Capture the cell that displays the provided text and extract its [x, y] central coordinate. 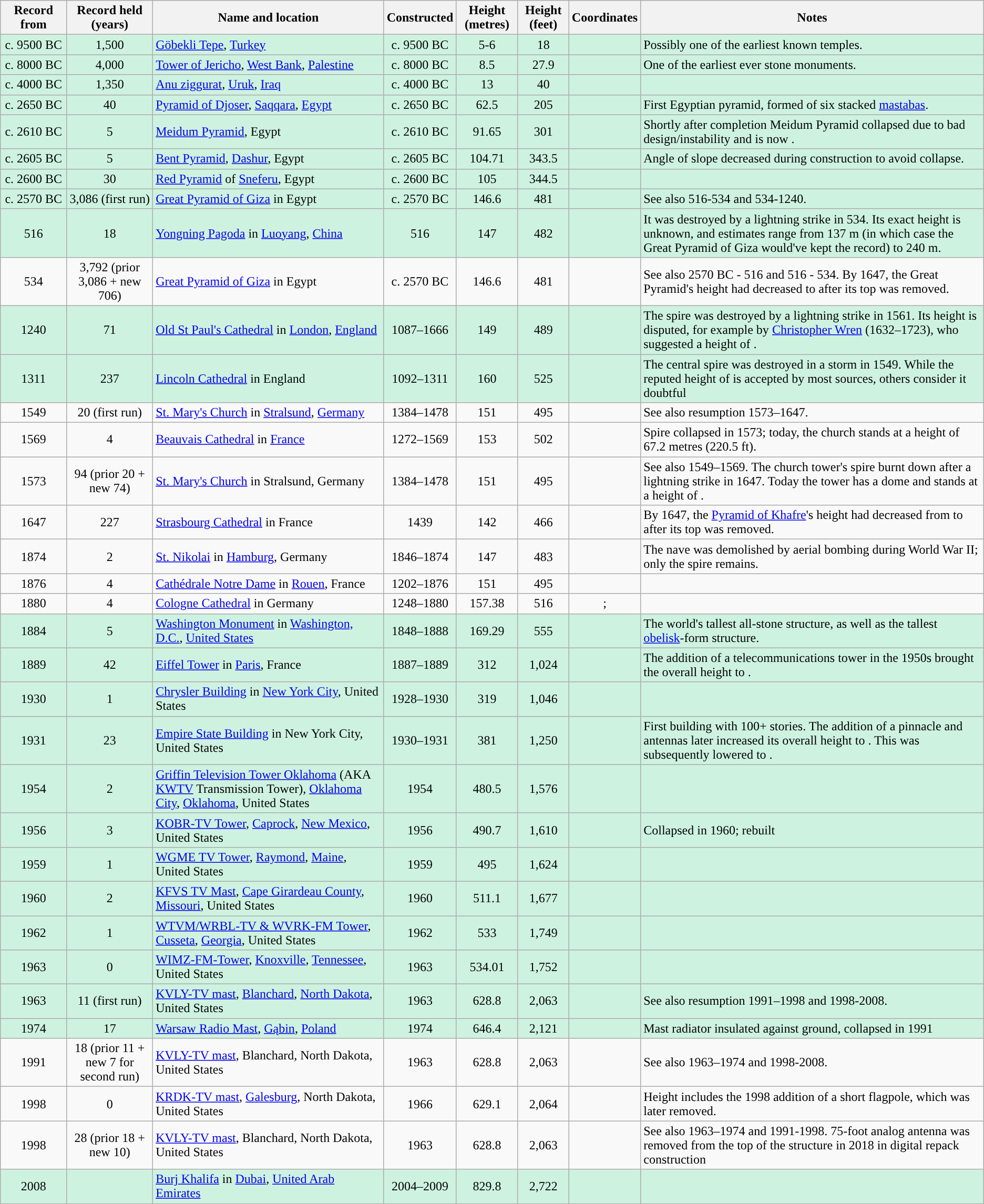
See also 516-534 and 534-1240. [813, 199]
See also 1963–1974 and 1998-2008. [813, 1063]
Name and location [268, 18]
1848–1888 [420, 631]
1889 [34, 665]
See also resumption 1573–1647. [813, 413]
Eiffel Tower in Paris, France [268, 665]
First Egyptian pyramid, formed of six stacked mastabas. [813, 105]
Empire State Building in New York City, United States [268, 740]
1569 [34, 440]
See also 1963–1974 and 1991-1998. 75-foot analog antenna was removed from the top of the structure in 2018 in digital repack construction [813, 1145]
Red Pyramid of Sneferu, Egypt [268, 179]
20 (first run) [110, 413]
502 [544, 440]
555 [544, 631]
Shortly after completion Meidum Pyramid collapsed due to bad design/instability and is now . [813, 131]
Collapsed in 1960; rebuilt [813, 830]
Pyramid of Djoser, Saqqara, Egypt [268, 105]
Burj Khalifa in Dubai, United Arab Emirates [268, 1186]
480.5 [487, 789]
62.5 [487, 105]
Yongning Pagoda in Luoyang, China [268, 233]
28 (prior 18 + new 10) [110, 1145]
1880 [34, 604]
1,024 [544, 665]
First building with 100+ stories. The addition of a pinnacle and antennas later increased its overall height to . This was subsequently lowered to . [813, 740]
1,576 [544, 789]
Beauvais Cathedral in France [268, 440]
Meidum Pyramid, Egypt [268, 131]
1240 [34, 330]
2004–2009 [420, 1186]
343.5 [544, 159]
344.5 [544, 179]
Height (feet) [544, 18]
2,121 [544, 1028]
Height includes the 1998 addition of a short flagpole, which was later removed. [813, 1104]
482 [544, 233]
1874 [34, 556]
1930–1931 [420, 740]
Chrysler Building in New York City, United States [268, 699]
4,000 [110, 65]
534 [34, 281]
Old St Paul's Cathedral in London, England [268, 330]
5-6 [487, 45]
1,350 [110, 85]
Strasbourg Cathedral in France [268, 523]
Washington Monument in Washington, D.C., United States [268, 631]
301 [544, 131]
1,752 [544, 967]
3,792 (prior 3,086 + new 706) [110, 281]
94 (prior 20 + new 74) [110, 481]
1,624 [544, 864]
1439 [420, 523]
1,250 [544, 740]
Possibly one of the earliest known temples. [813, 45]
1549 [34, 413]
1202–1876 [420, 584]
1311 [34, 379]
30 [110, 179]
153 [487, 440]
1,610 [544, 830]
149 [487, 330]
1887–1889 [420, 665]
See also 2570 BC - 516 and 516 - 534. By 1647, the Great Pyramid's height had decreased to after its top was removed. [813, 281]
489 [544, 330]
646.4 [487, 1028]
157.38 [487, 604]
The addition of a telecommunications tower in the 1950s brought the overall height to . [813, 665]
Mast radiator insulated against ground, collapsed in 1991 [813, 1028]
1647 [34, 523]
Coordinates [604, 18]
KRDK-TV mast, Galesburg, North Dakota, United States [268, 1104]
1928–1930 [420, 699]
483 [544, 556]
See also resumption 1991–1998 and 1998-2008. [813, 1001]
71 [110, 330]
Notes [813, 18]
13 [487, 85]
1930 [34, 699]
11 (first run) [110, 1001]
The central spire was destroyed in a storm in 1549. While the reputed height of is accepted by most sources, others consider it doubtful [813, 379]
3,086 (first run) [110, 199]
; [604, 604]
WTVM/WRBL-TV & WVRK-FM Tower, Cusseta, Georgia, United States [268, 933]
2,064 [544, 1104]
1931 [34, 740]
1087–1666 [420, 330]
490.7 [487, 830]
The world's tallest all-stone structure, as well as the tallest obelisk-form structure. [813, 631]
42 [110, 665]
Warsaw Radio Mast, Gąbin, Poland [268, 1028]
Griffin Television Tower Oklahoma (AKA KWTV Transmission Tower), Oklahoma City, Oklahoma, United States [268, 789]
1092–1311 [420, 379]
1876 [34, 584]
Bent Pyramid, Dashur, Egypt [268, 159]
227 [110, 523]
Lincoln Cathedral in England [268, 379]
205 [544, 105]
KOBR-TV Tower, Caprock, New Mexico, United States [268, 830]
1,677 [544, 898]
Record held (years) [110, 18]
525 [544, 379]
312 [487, 665]
91.65 [487, 131]
By 1647, the Pyramid of Khafre's height had decreased from to after its top was removed. [813, 523]
Spire collapsed in 1573; today, the church stands at a height of 67.2 metres (220.5 ft). [813, 440]
Height (metres) [487, 18]
8.5 [487, 65]
629.1 [487, 1104]
1,046 [544, 699]
1272–1569 [420, 440]
See also 1549–1569. The church tower's spire burnt down after a lightning strike in 1647. Today the tower has a dome and stands at a height of . [813, 481]
Angle of slope decreased during construction to avoid collapse. [813, 159]
1846–1874 [420, 556]
1884 [34, 631]
104.71 [487, 159]
1991 [34, 1063]
The nave was demolished by aerial bombing during World War II; only the spire remains. [813, 556]
381 [487, 740]
WIMZ-FM-Tower, Knoxville, Tennessee, United States [268, 967]
Constructed [420, 18]
18 (prior 11 + new 7 for second run) [110, 1063]
534.01 [487, 967]
2,722 [544, 1186]
142 [487, 523]
1966 [420, 1104]
829.8 [487, 1186]
1,749 [544, 933]
511.1 [487, 898]
23 [110, 740]
533 [487, 933]
160 [487, 379]
237 [110, 379]
St. Nikolai in Hamburg, Germany [268, 556]
One of the earliest ever stone monuments. [813, 65]
3 [110, 830]
KFVS TV Mast, Cape Girardeau County, Missouri, United States [268, 898]
WGME TV Tower, Raymond, Maine, United States [268, 864]
27.9 [544, 65]
1248–1880 [420, 604]
Record from [34, 18]
1,500 [110, 45]
319 [487, 699]
466 [544, 523]
169.29 [487, 631]
Anu ziggurat, Uruk, Iraq [268, 85]
105 [487, 179]
1573 [34, 481]
Cathédrale Notre Dame in Rouen, France [268, 584]
2008 [34, 1186]
Göbekli Tepe, Turkey [268, 45]
17 [110, 1028]
Cologne Cathedral in Germany [268, 604]
Tower of Jericho, West Bank, Palestine [268, 65]
